Find where the given text appears and provide that cell's center as (X, Y) coordinate. 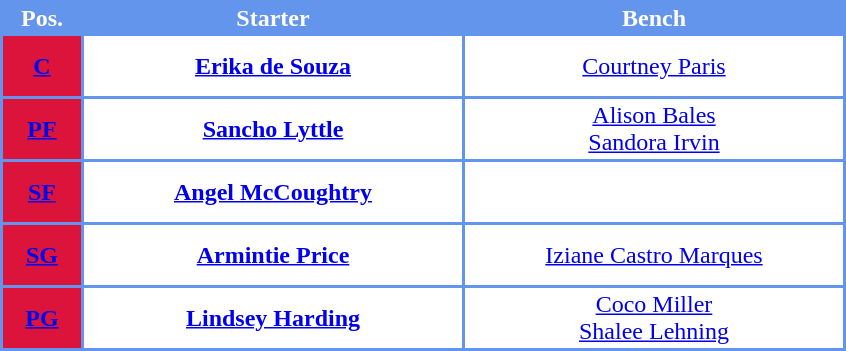
PG (42, 318)
Courtney Paris (654, 66)
Coco MillerShalee Lehning (654, 318)
Bench (654, 18)
Iziane Castro Marques (654, 255)
Sancho Lyttle (273, 129)
Alison BalesSandora Irvin (654, 129)
Starter (273, 18)
SG (42, 255)
Pos. (42, 18)
Angel McCoughtry (273, 192)
Lindsey Harding (273, 318)
SF (42, 192)
Erika de Souza (273, 66)
Armintie Price (273, 255)
PF (42, 129)
C (42, 66)
